For the text-containing cell, return its midpoint in (X, Y) coordinate format. 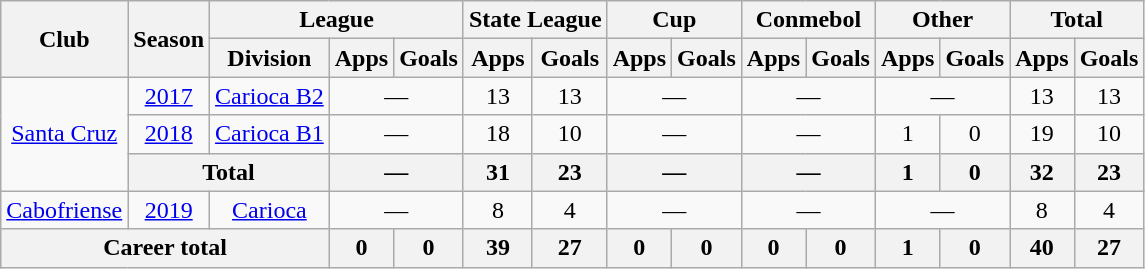
Carioca (270, 210)
39 (498, 248)
Cup (674, 20)
32 (1042, 172)
League (337, 20)
Division (270, 58)
Career total (165, 248)
Club (64, 39)
19 (1042, 134)
Santa Cruz (64, 134)
Carioca B1 (270, 134)
2018 (169, 134)
Carioca B2 (270, 96)
Cabofriense (64, 210)
40 (1042, 248)
Conmebol (808, 20)
2019 (169, 210)
2017 (169, 96)
Season (169, 39)
18 (498, 134)
31 (498, 172)
Other (942, 20)
State League (535, 20)
